For the text-containing cell, return its midpoint in (x, y) coordinate format. 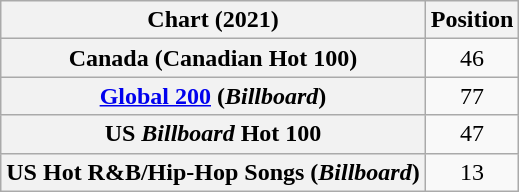
US Hot R&B/Hip-Hop Songs (Billboard) (213, 172)
Canada (Canadian Hot 100) (213, 58)
Global 200 (Billboard) (213, 96)
US Billboard Hot 100 (213, 134)
77 (472, 96)
Position (472, 20)
46 (472, 58)
Chart (2021) (213, 20)
47 (472, 134)
13 (472, 172)
